Scan for the cell matching the given text and deliver its [X, Y] coordinate at center. 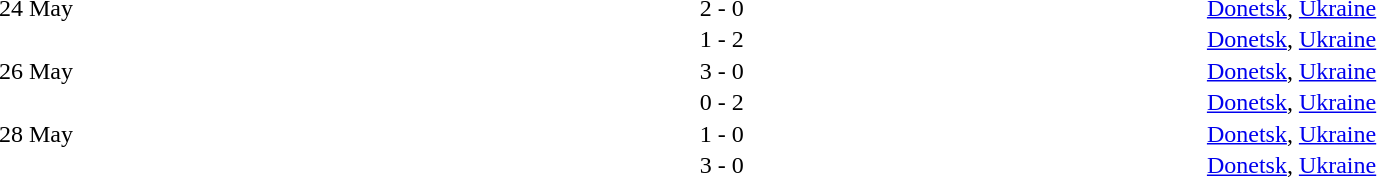
1 - 0 [722, 134]
3 - 0 [722, 71]
0 - 2 [722, 103]
1 - 2 [722, 39]
